Identify which cell holds the provided text, then report its (X, Y) central coordinate. 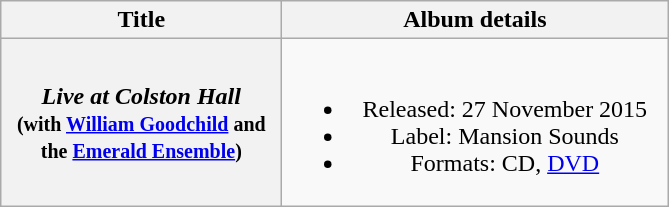
Title (142, 20)
Live at Colston Hall(with William Goodchild and the Emerald Ensemble) (142, 122)
Album details (475, 20)
Released: 27 November 2015Label: Mansion SoundsFormats: CD, DVD (475, 122)
